Return [X, Y] of the center of cell containing provided text 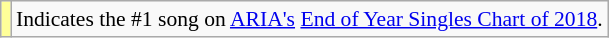
Indicates the #1 song on ARIA's End of Year Singles Chart of 2018. [310, 19]
